Pinpoint the cell where the given text exists, returning its [X, Y] midpoint coordinate. 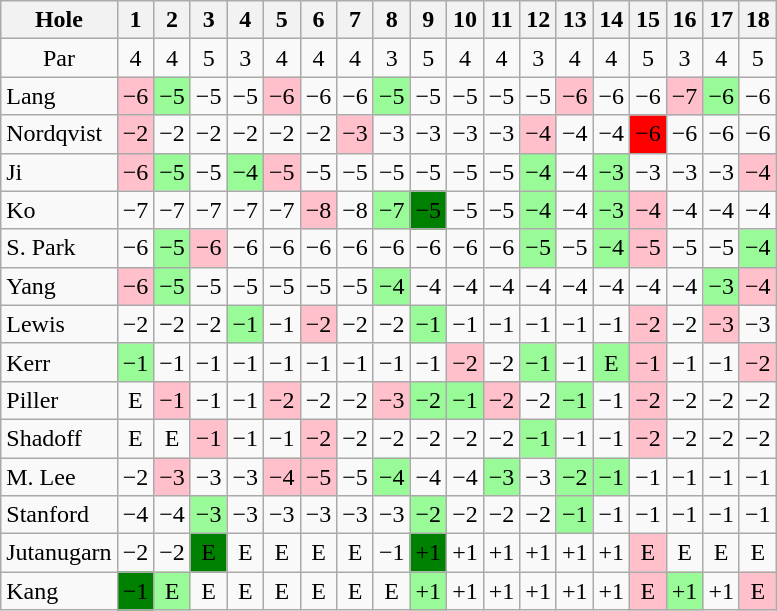
Piller [59, 400]
Jutanugarn [59, 553]
Kang [59, 591]
Kerr [59, 362]
14 [612, 20]
9 [428, 20]
12 [538, 20]
11 [502, 20]
Lewis [59, 324]
Par [59, 58]
15 [648, 20]
Stanford [59, 515]
1 [136, 20]
M. Lee [59, 477]
Lang [59, 96]
16 [684, 20]
Yang [59, 286]
Shadoff [59, 438]
Ko [59, 210]
17 [722, 20]
Hole [59, 20]
6 [318, 20]
10 [466, 20]
Nordqvist [59, 134]
13 [574, 20]
18 [758, 20]
Ji [59, 172]
S. Park [59, 248]
7 [356, 20]
8 [392, 20]
2 [172, 20]
